Locate the cell with the specified text and output its [x, y] center coordinate. 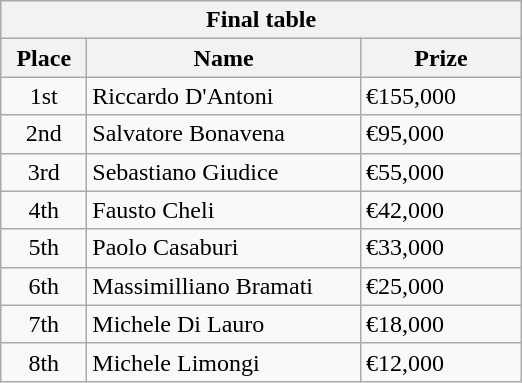
Name [224, 58]
€55,000 [440, 172]
6th [44, 286]
Sebastiano Giudice [224, 172]
€33,000 [440, 248]
€95,000 [440, 134]
5th [44, 248]
Paolo Casaburi [224, 248]
Fausto Cheli [224, 210]
Prize [440, 58]
Massimilliano Bramati [224, 286]
€155,000 [440, 96]
3rd [44, 172]
€42,000 [440, 210]
€18,000 [440, 324]
€25,000 [440, 286]
8th [44, 362]
Place [44, 58]
Final table [262, 20]
€12,000 [440, 362]
1st [44, 96]
7th [44, 324]
4th [44, 210]
2nd [44, 134]
Salvatore Bonavena [224, 134]
Michele Limongi [224, 362]
Riccardo D'Antoni [224, 96]
Michele Di Lauro [224, 324]
